Scan for the cell matching the given text and deliver its (X, Y) coordinate at center. 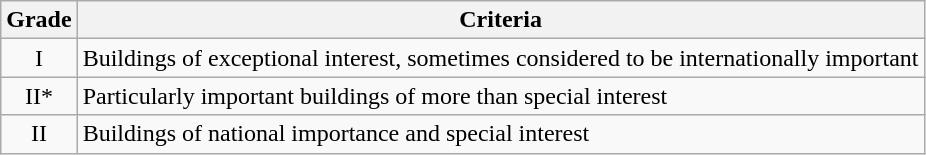
Criteria (500, 20)
Grade (39, 20)
Buildings of national importance and special interest (500, 134)
II* (39, 96)
II (39, 134)
Particularly important buildings of more than special interest (500, 96)
I (39, 58)
Buildings of exceptional interest, sometimes considered to be internationally important (500, 58)
